Scan for the cell matching the given text and deliver its [x, y] coordinate at center. 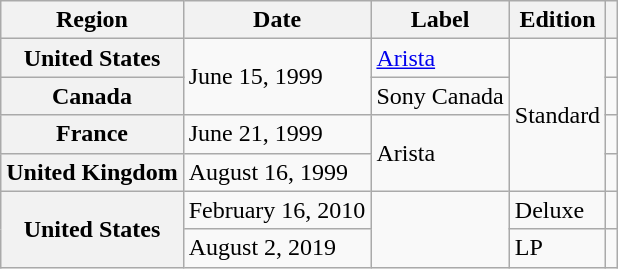
June 15, 1999 [277, 77]
Edition [557, 20]
France [92, 134]
Deluxe [557, 210]
Date [277, 20]
Standard [557, 115]
August 2, 2019 [277, 248]
Label [440, 20]
February 16, 2010 [277, 210]
Region [92, 20]
LP [557, 248]
United Kingdom [92, 172]
Sony Canada [440, 96]
August 16, 1999 [277, 172]
June 21, 1999 [277, 134]
Canada [92, 96]
